Scan for the cell matching the given text and deliver its [X, Y] coordinate at center. 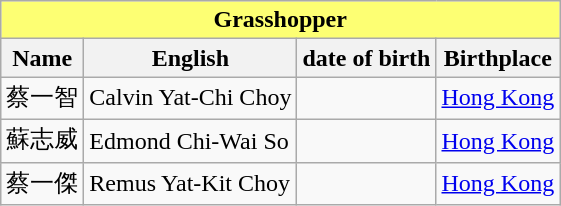
Edmond Chi-Wai So [190, 140]
English [190, 58]
date of birth [366, 58]
蔡一智 [42, 98]
Birthplace [498, 58]
Remus Yat-Kit Choy [190, 184]
Calvin Yat-Chi Choy [190, 98]
Name [42, 58]
蔡一傑 [42, 184]
蘇志威 [42, 140]
Grasshopper [280, 20]
